Locate the cell with the specified text and output its [X, Y] center coordinate. 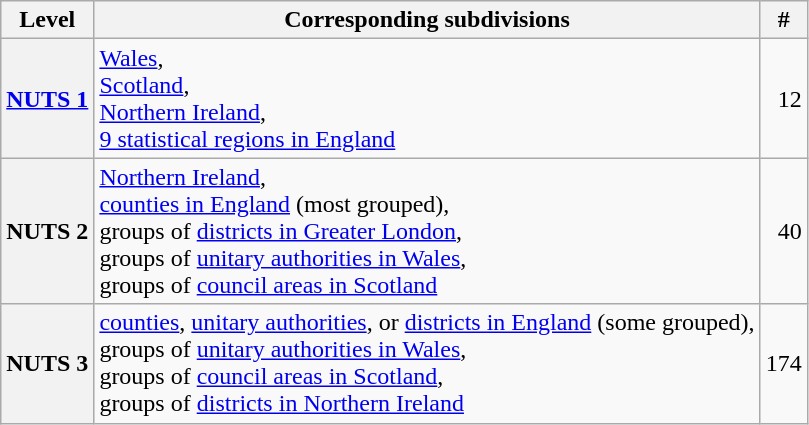
174 [784, 364]
NUTS 3 [48, 364]
12 [784, 98]
# [784, 20]
NUTS 2 [48, 231]
40 [784, 231]
NUTS 1 [48, 98]
Corresponding subdivisions [427, 20]
Wales, Scotland, Northern Ireland, 9 statistical regions in England [427, 98]
Level [48, 20]
